Extract the (X, Y) coordinate from the center of the cell holding the provided text.  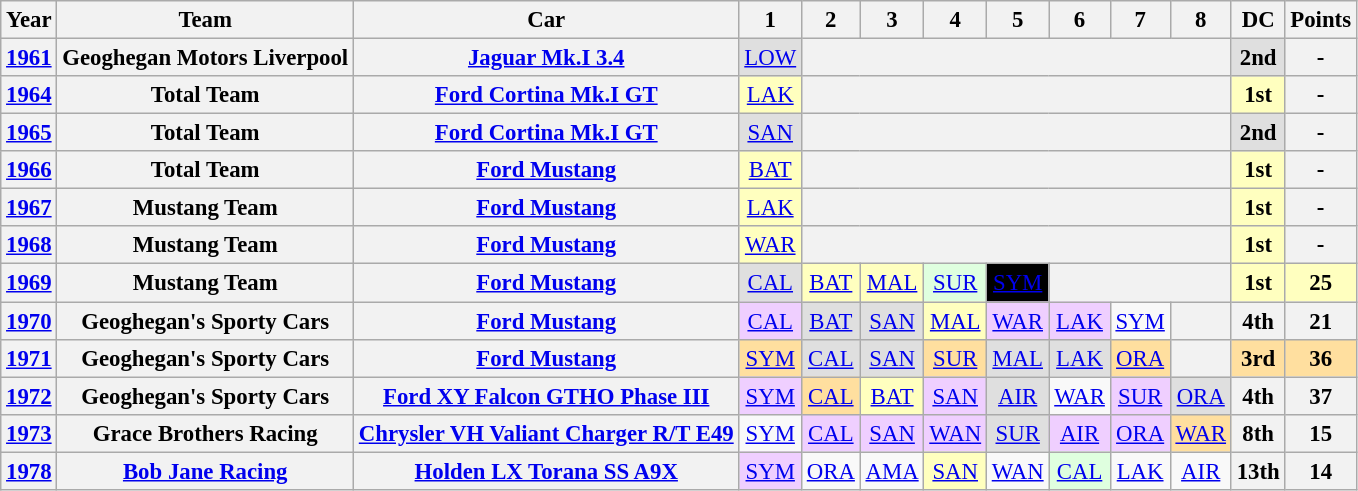
6 (1080, 20)
1967 (29, 208)
36 (1320, 358)
1 (770, 20)
Car (546, 20)
Grace Brothers Racing (206, 433)
1978 (29, 471)
2 (830, 20)
Chrysler VH Valiant Charger R/T E49 (546, 433)
LOW (770, 58)
1973 (29, 433)
1969 (29, 283)
Holden LX Torana SS A9X (546, 471)
Jaguar Mk.I 3.4 (546, 58)
1961 (29, 58)
37 (1320, 396)
Team (206, 20)
1971 (29, 358)
13th (1258, 471)
14 (1320, 471)
Year (29, 20)
3rd (1258, 358)
AMA (892, 471)
1972 (29, 396)
25 (1320, 283)
1964 (29, 95)
8th (1258, 433)
21 (1320, 321)
8 (1200, 20)
5 (1017, 20)
DC (1258, 20)
Geoghegan Motors Liverpool (206, 58)
Ford XY Falcon GTHO Phase III (546, 396)
1965 (29, 133)
Points (1320, 20)
7 (1140, 20)
1968 (29, 245)
3 (892, 20)
4 (955, 20)
1966 (29, 170)
Bob Jane Racing (206, 471)
15 (1320, 433)
1970 (29, 321)
